Output the [X, Y] coordinate of the center of the cell containing the given text.  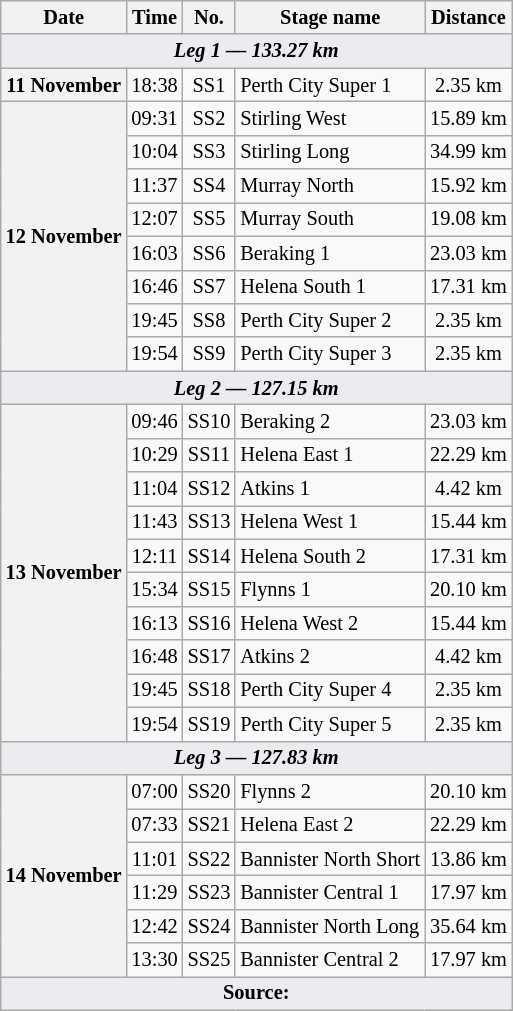
SS20 [210, 791]
11:04 [154, 489]
09:31 [154, 118]
SS8 [210, 320]
10:29 [154, 455]
SS4 [210, 186]
Distance [468, 17]
SS19 [210, 724]
SS1 [210, 85]
10:04 [154, 152]
SS17 [210, 657]
Beraking 2 [330, 421]
Murray North [330, 186]
SS14 [210, 556]
16:13 [154, 623]
11:43 [154, 522]
Leg 2 — 127.15 km [256, 388]
Beraking 1 [330, 253]
07:33 [154, 825]
Helena East 1 [330, 455]
Helena South 2 [330, 556]
Leg 1 — 133.27 km [256, 51]
13 November [64, 572]
SS11 [210, 455]
SS16 [210, 623]
SS12 [210, 489]
09:46 [154, 421]
Stirling Long [330, 152]
13:30 [154, 960]
SS22 [210, 859]
15.89 km [468, 118]
SS7 [210, 287]
14 November [64, 875]
Helena East 2 [330, 825]
Bannister North Short [330, 859]
SS23 [210, 892]
13.86 km [468, 859]
Helena West 1 [330, 522]
11 November [64, 85]
16:48 [154, 657]
34.99 km [468, 152]
SS5 [210, 219]
SS3 [210, 152]
12:11 [154, 556]
Stirling West [330, 118]
Leg 3 — 127.83 km [256, 758]
SS9 [210, 354]
07:00 [154, 791]
SS10 [210, 421]
SS18 [210, 690]
SS6 [210, 253]
Bannister North Long [330, 926]
15.92 km [468, 186]
16:03 [154, 253]
SS24 [210, 926]
SS25 [210, 960]
Perth City Super 1 [330, 85]
Atkins 2 [330, 657]
11:01 [154, 859]
SS15 [210, 589]
Stage name [330, 17]
11:29 [154, 892]
SS21 [210, 825]
SS2 [210, 118]
Flynns 2 [330, 791]
Source: [256, 993]
Date [64, 17]
Helena South 1 [330, 287]
Bannister Central 2 [330, 960]
Murray South [330, 219]
No. [210, 17]
35.64 km [468, 926]
12:42 [154, 926]
11:37 [154, 186]
Helena West 2 [330, 623]
15:34 [154, 589]
Perth City Super 5 [330, 724]
12:07 [154, 219]
Flynns 1 [330, 589]
12 November [64, 236]
Perth City Super 3 [330, 354]
Bannister Central 1 [330, 892]
18:38 [154, 85]
Time [154, 17]
19.08 km [468, 219]
SS13 [210, 522]
Perth City Super 2 [330, 320]
Atkins 1 [330, 489]
16:46 [154, 287]
Perth City Super 4 [330, 690]
